Search for the cell housing the specified text and yield its (X, Y) center coordinate. 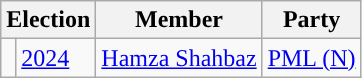
2024 (56, 58)
Election (48, 20)
Member (179, 20)
PML (N) (312, 58)
Hamza Shahbaz (179, 58)
Party (312, 20)
